Return the [X, Y] coordinate for the center point of the cell that contains the specified text.  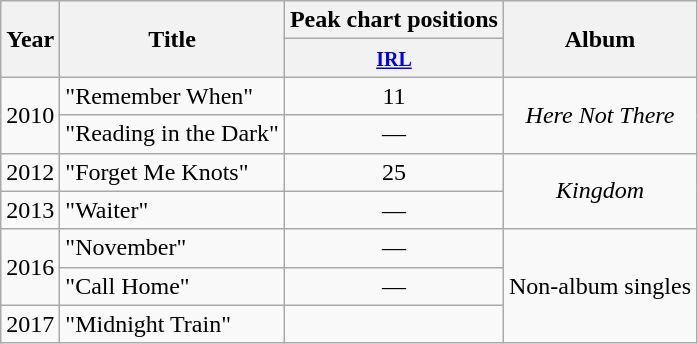
11 [394, 96]
"Reading in the Dark" [172, 134]
Title [172, 39]
2010 [30, 115]
2016 [30, 267]
IRL [394, 58]
"Waiter" [172, 210]
Album [600, 39]
"Remember When" [172, 96]
Here Not There [600, 115]
2013 [30, 210]
25 [394, 172]
"Midnight Train" [172, 324]
Kingdom [600, 191]
Year [30, 39]
Non-album singles [600, 286]
Peak chart positions [394, 20]
"November" [172, 248]
"Call Home" [172, 286]
"Forget Me Knots" [172, 172]
2017 [30, 324]
2012 [30, 172]
